Output the (x, y) coordinate of the center of the cell containing the given text.  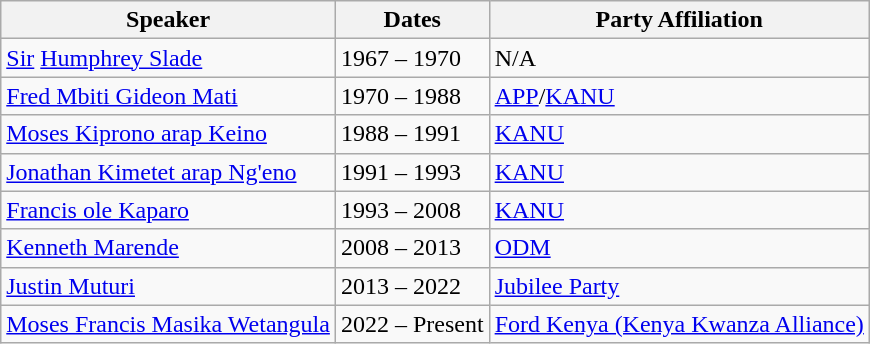
1991 – 1993 (412, 172)
Kenneth Marende (168, 248)
Party Affiliation (679, 20)
Francis ole Kaparo (168, 210)
1993 – 2008 (412, 210)
Fred Mbiti Gideon Mati (168, 96)
1967 – 1970 (412, 58)
2008 – 2013 (412, 248)
1970 – 1988 (412, 96)
Jonathan Kimetet arap Ng'eno (168, 172)
Moses Francis Masika Wetangula (168, 324)
N/A (679, 58)
Speaker (168, 20)
Justin Muturi (168, 286)
2013 – 2022 (412, 286)
Sir Humphrey Slade (168, 58)
ODM (679, 248)
Dates (412, 20)
2022 – Present (412, 324)
Moses Kiprono arap Keino (168, 134)
Jubilee Party (679, 286)
1988 – 1991 (412, 134)
Ford Kenya (Kenya Kwanza Alliance) (679, 324)
APP/KANU (679, 96)
